Extract the [x, y] coordinate from the center of the cell holding the provided text.  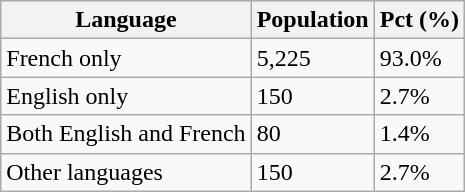
Population [312, 20]
5,225 [312, 58]
English only [126, 96]
1.4% [419, 134]
Both English and French [126, 134]
French only [126, 58]
93.0% [419, 58]
Language [126, 20]
Pct (%) [419, 20]
80 [312, 134]
Other languages [126, 172]
